Search for the cell housing the specified text and yield its (x, y) center coordinate. 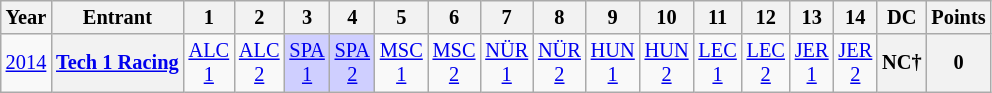
HUN1 (613, 63)
MSC2 (454, 63)
LEC2 (766, 63)
14 (855, 17)
12 (766, 17)
Year (26, 17)
NC† (902, 63)
5 (402, 17)
Points (958, 17)
13 (812, 17)
11 (717, 17)
NÜR1 (506, 63)
JER2 (855, 63)
3 (306, 17)
Tech 1 Racing (117, 63)
2014 (26, 63)
JER1 (812, 63)
1 (209, 17)
LEC1 (717, 63)
0 (958, 63)
ALC2 (259, 63)
MSC1 (402, 63)
2 (259, 17)
NÜR2 (560, 63)
10 (667, 17)
HUN2 (667, 63)
7 (506, 17)
SPA2 (352, 63)
Entrant (117, 17)
ALC1 (209, 63)
DC (902, 17)
9 (613, 17)
4 (352, 17)
8 (560, 17)
SPA1 (306, 63)
6 (454, 17)
